From the cell containing the given text, extract its center point as (X, Y) coordinate. 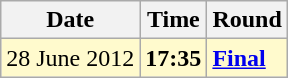
17:35 (174, 58)
Date (70, 20)
Round (247, 20)
Final (247, 58)
Time (174, 20)
28 June 2012 (70, 58)
